Output the (X, Y) coordinate of the center of the cell containing the given text.  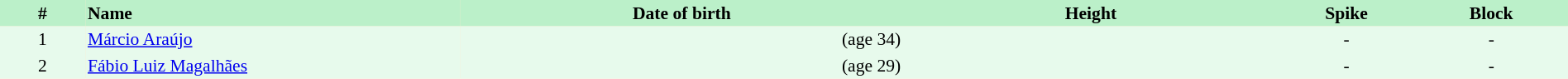
2 (43, 66)
Márcio Araújo (273, 40)
Spike (1346, 13)
Date of birth (681, 13)
(age 29) (681, 66)
Height (1090, 13)
Name (273, 13)
Block (1491, 13)
# (43, 13)
(age 34) (681, 40)
Fábio Luiz Magalhães (273, 66)
1 (43, 40)
